Search for the cell housing the specified text and yield its (x, y) center coordinate. 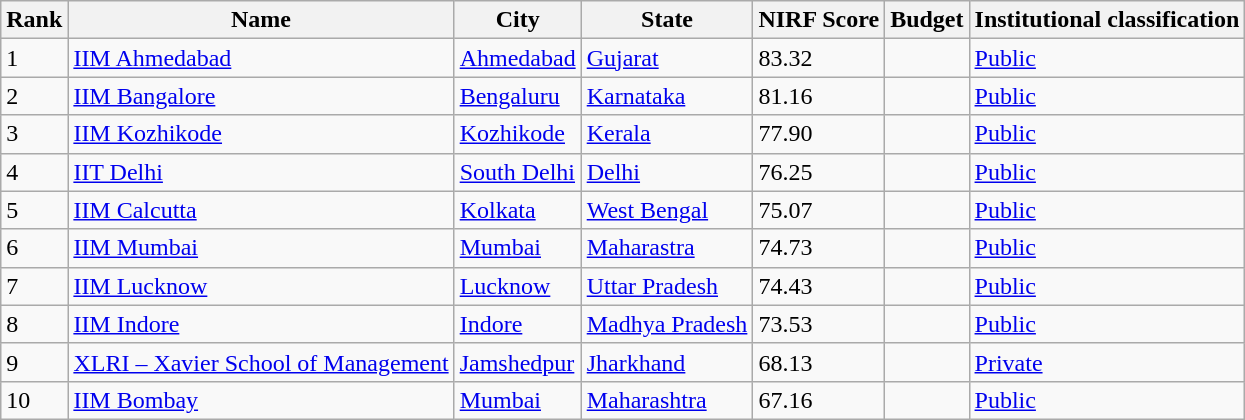
73.53 (819, 324)
IIT Delhi (261, 172)
74.73 (819, 248)
IIM Bangalore (261, 96)
IIM Ahmedabad (261, 58)
5 (34, 210)
Kerala (667, 134)
74.43 (819, 286)
83.32 (819, 58)
Jamshedpur (518, 362)
Budget (927, 20)
10 (34, 400)
IIM Kozhikode (261, 134)
Gujarat (667, 58)
Lucknow (518, 286)
68.13 (819, 362)
Maharashtra (667, 400)
2 (34, 96)
Ahmedabad (518, 58)
IIM Bombay (261, 400)
West Bengal (667, 210)
Institutional classification (1107, 20)
Private (1107, 362)
Name (261, 20)
6 (34, 248)
76.25 (819, 172)
State (667, 20)
IIM Mumbai (261, 248)
7 (34, 286)
8 (34, 324)
City (518, 20)
IIM Lucknow (261, 286)
Delhi (667, 172)
Maharastra (667, 248)
Rank (34, 20)
Kolkata (518, 210)
9 (34, 362)
IIM Calcutta (261, 210)
NIRF Score (819, 20)
3 (34, 134)
Jharkhand (667, 362)
81.16 (819, 96)
67.16 (819, 400)
Karnataka (667, 96)
Kozhikode (518, 134)
Uttar Pradesh (667, 286)
Madhya Pradesh (667, 324)
XLRI – Xavier School of Management (261, 362)
Indore (518, 324)
1 (34, 58)
South Delhi (518, 172)
77.90 (819, 134)
75.07 (819, 210)
IIM Indore (261, 324)
Bengaluru (518, 96)
4 (34, 172)
